Identify which cell holds the provided text, then report its (X, Y) central coordinate. 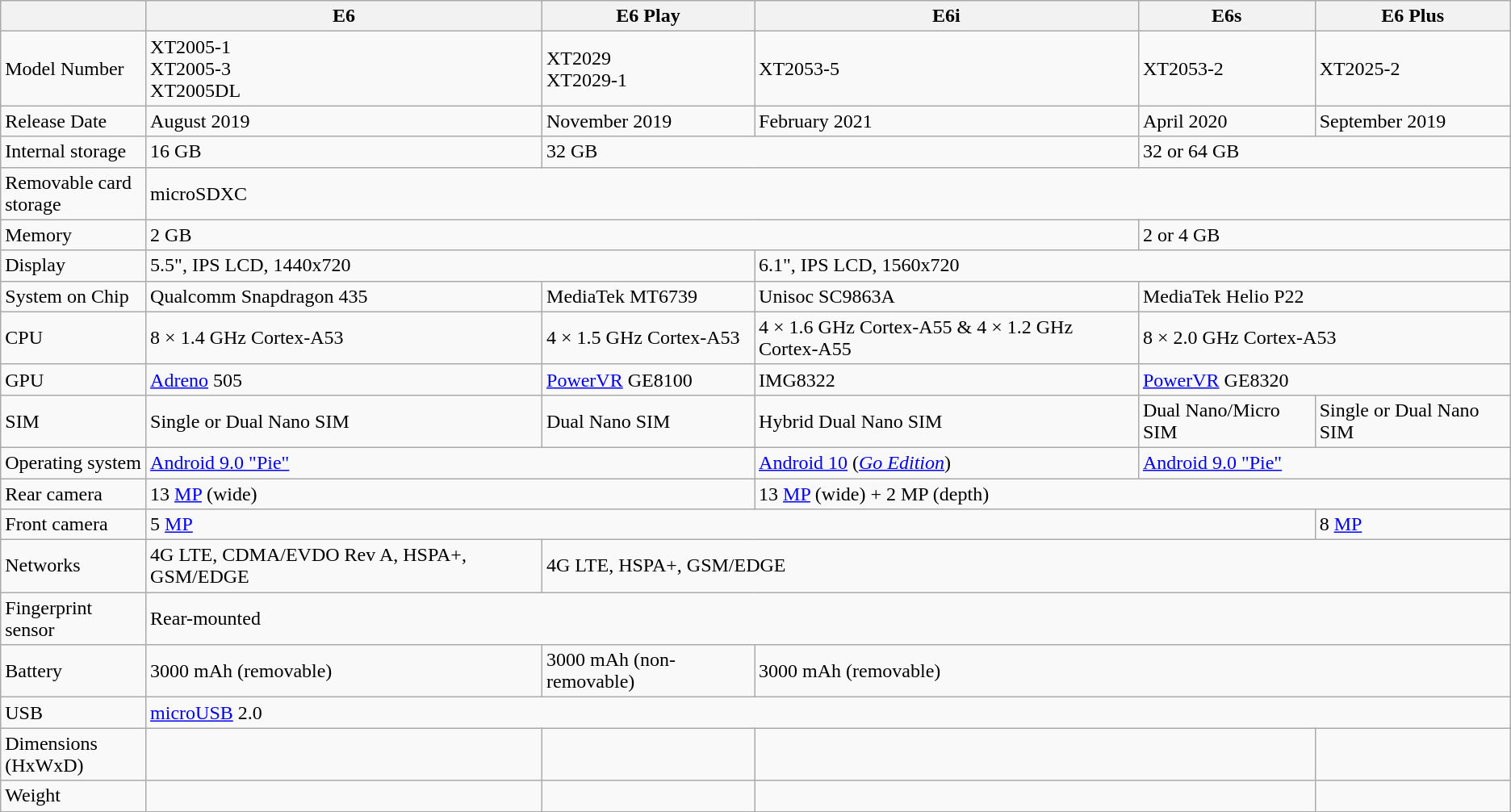
Dimensions(HxWxD) (73, 754)
4 × 1.5 GHz Cortex-A53 (649, 337)
Adreno 505 (344, 379)
Fingerprint sensor (73, 618)
16 GB (344, 152)
2 GB (642, 235)
XT2029XT2029-1 (649, 69)
Display (73, 266)
PowerVR GE8320 (1324, 379)
Dual Nano/Micro SIM (1227, 421)
February 2021 (947, 121)
8 × 2.0 GHz Cortex-A53 (1324, 337)
4G LTE, HSPA+, GSM/EDGE (1027, 567)
32 or 64 GB (1324, 152)
microSDXC (828, 194)
Hybrid Dual Nano SIM (947, 421)
PowerVR GE8100 (649, 379)
IMG8322 (947, 379)
Networks (73, 567)
Internal storage (73, 152)
microUSB 2.0 (828, 713)
Android 10 (Go Edition) (947, 463)
Dual Nano SIM (649, 421)
E6i (947, 16)
MediaTek MT6739 (649, 296)
XT2053-5 (947, 69)
Unisoc SC9863A (947, 296)
Weight (73, 796)
3000 mAh (non-removable) (649, 672)
September 2019 (1413, 121)
Operating system (73, 463)
August 2019 (344, 121)
Release Date (73, 121)
Qualcomm Snapdragon 435 (344, 296)
8 × 1.4 GHz Cortex-A53 (344, 337)
E6 (344, 16)
2 or 4 GB (1324, 235)
System on Chip (73, 296)
Model Number (73, 69)
4 × 1.6 GHz Cortex-A55 & 4 × 1.2 GHz Cortex-A55 (947, 337)
GPU (73, 379)
Removable cardstorage (73, 194)
Rear-mounted (828, 618)
E6 Play (649, 16)
Battery (73, 672)
5.5", IPS LCD, 1440x720 (450, 266)
USB (73, 713)
Rear camera (73, 493)
6.1", IPS LCD, 1560x720 (1133, 266)
November 2019 (649, 121)
SIM (73, 421)
XT2005-1XT2005-3XT2005DL (344, 69)
CPU (73, 337)
13 MP (wide) (450, 493)
April 2020 (1227, 121)
E6 Plus (1413, 16)
5 MP (731, 525)
XT2053-2 (1227, 69)
XT2025-2 (1413, 69)
Memory (73, 235)
Front camera (73, 525)
32 GB (841, 152)
4G LTE, CDMA/EVDO Rev A, HSPA+, GSM/EDGE (344, 567)
MediaTek Helio P22 (1324, 296)
8 MP (1413, 525)
13 MP (wide) + 2 MP (depth) (1133, 493)
E6s (1227, 16)
